Detect which cell encompasses the target text, then output its [x, y] center coordinate. 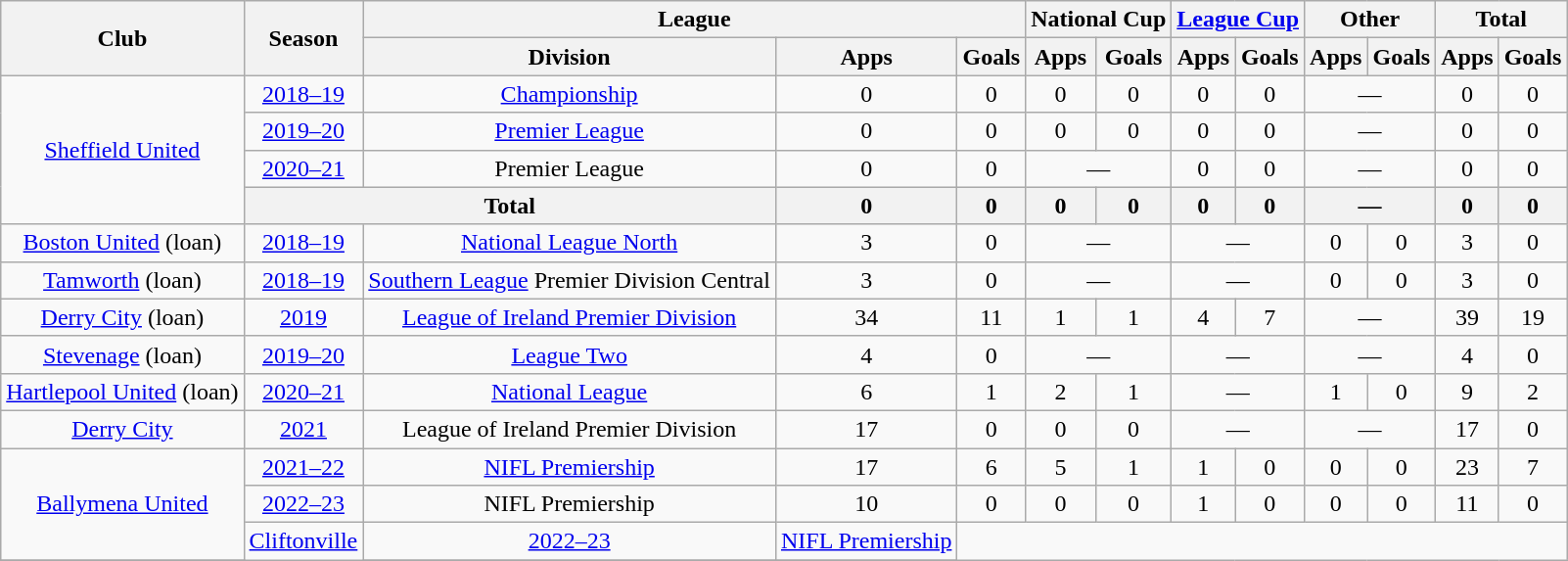
39 [1467, 317]
League [695, 20]
Tamworth (loan) [122, 280]
Sheffield United [122, 150]
Club [122, 38]
National Cup [1098, 20]
19 [1533, 317]
Derry City [122, 429]
Boston United (loan) [122, 243]
Stevenage (loan) [122, 354]
League Two [570, 354]
2019 [303, 317]
23 [1467, 467]
Other [1370, 20]
2021–22 [303, 467]
Southern League Premier Division Central [570, 280]
34 [865, 317]
5 [1061, 467]
National League [570, 392]
10 [865, 504]
Ballymena United [122, 504]
9 [1467, 392]
Championship [570, 94]
Season [303, 38]
Division [570, 57]
Derry City (loan) [122, 317]
National League North [570, 243]
Cliftonville [303, 541]
League Cup [1238, 20]
2021 [303, 429]
Hartlepool United (loan) [122, 392]
